Pinpoint the cell where the given text exists, returning its (X, Y) midpoint coordinate. 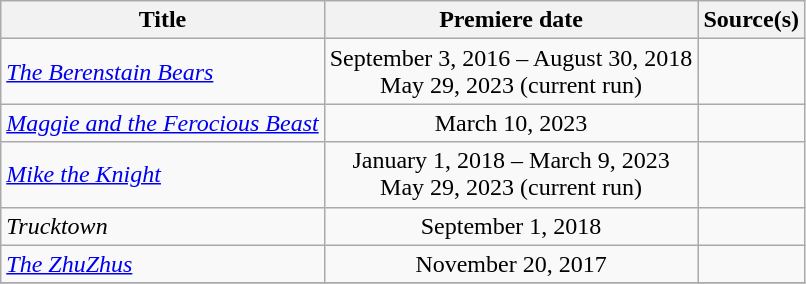
March 10, 2023 (511, 123)
January 1, 2018 – March 9, 2023May 29, 2023 (current run) (511, 174)
Premiere date (511, 20)
Title (162, 20)
September 1, 2018 (511, 226)
Source(s) (752, 20)
Trucktown (162, 226)
September 3, 2016 – August 30, 2018May 29, 2023 (current run) (511, 72)
The Berenstain Bears (162, 72)
Maggie and the Ferocious Beast (162, 123)
November 20, 2017 (511, 264)
Mike the Knight (162, 174)
The ZhuZhus (162, 264)
